Return [X, Y] of the center of cell containing provided text 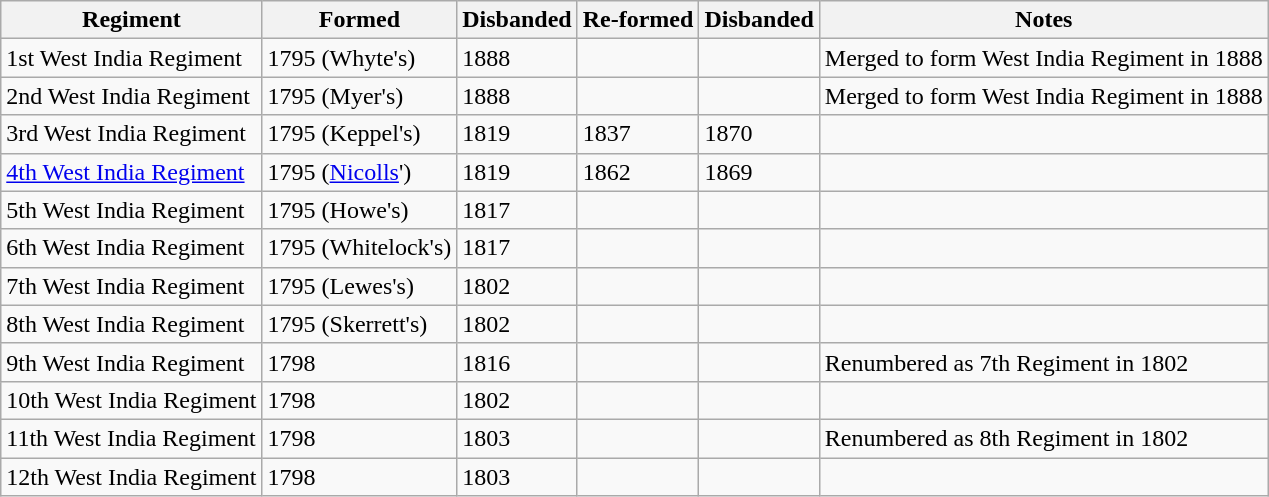
1795 (Howe's) [360, 210]
1837 [638, 134]
1795 (Whyte's) [360, 58]
12th West India Regiment [132, 477]
1795 (Keppel's) [360, 134]
Re-formed [638, 20]
3rd West India Regiment [132, 134]
1795 (Skerrett's) [360, 324]
5th West India Regiment [132, 210]
8th West India Regiment [132, 324]
Renumbered as 7th Regiment in 1802 [1044, 362]
Notes [1044, 20]
6th West India Regiment [132, 248]
1795 (Myer's) [360, 96]
11th West India Regiment [132, 438]
1795 (Nicolls') [360, 172]
7th West India Regiment [132, 286]
10th West India Regiment [132, 400]
1869 [759, 172]
1862 [638, 172]
Regiment [132, 20]
2nd West India Regiment [132, 96]
1816 [517, 362]
1st West India Regiment [132, 58]
Formed [360, 20]
1795 (Whitelock's) [360, 248]
9th West India Regiment [132, 362]
Renumbered as 8th Regiment in 1802 [1044, 438]
1870 [759, 134]
4th West India Regiment [132, 172]
1795 (Lewes's) [360, 286]
